Provide the [X, Y] coordinate of the cell's center where the given text is located.  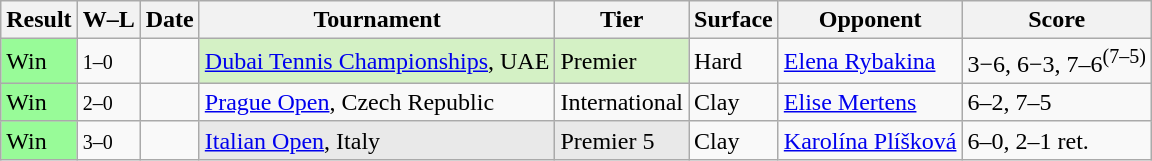
Tier [622, 20]
Date [170, 20]
Score [1056, 20]
3−6, 6−3, 7–6(7–5) [1056, 62]
2–0 [108, 102]
Italian Open, Italy [377, 140]
Opponent [870, 20]
Premier [622, 62]
3–0 [108, 140]
Dubai Tennis Championships, UAE [377, 62]
Prague Open, Czech Republic [377, 102]
Surface [734, 20]
1–0 [108, 62]
Elise Mertens [870, 102]
Elena Rybakina [870, 62]
W–L [108, 20]
Tournament [377, 20]
Result [39, 20]
Premier 5 [622, 140]
Karolína Plíšková [870, 140]
Hard [734, 62]
International [622, 102]
6–2, 7–5 [1056, 102]
6–0, 2–1 ret. [1056, 140]
